Find where the given text appears and provide that cell's center as [x, y] coordinate. 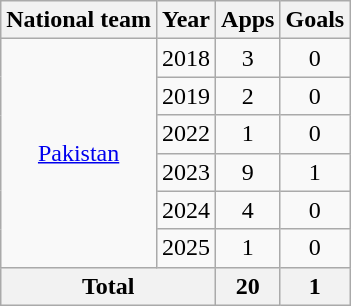
4 [248, 210]
2025 [186, 248]
3 [248, 58]
20 [248, 286]
2 [248, 96]
Year [186, 20]
Goals [315, 20]
Pakistan [79, 153]
2024 [186, 210]
2023 [186, 172]
National team [79, 20]
2022 [186, 134]
2019 [186, 96]
Apps [248, 20]
Total [108, 286]
2018 [186, 58]
9 [248, 172]
